Capture the cell that displays the provided text and extract its [X, Y] central coordinate. 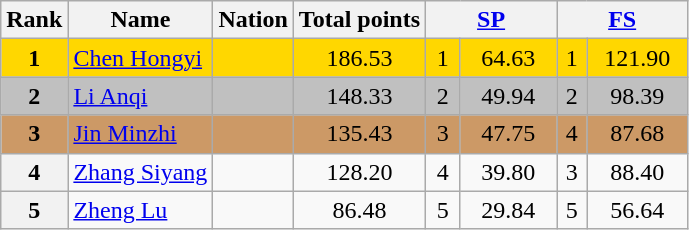
Rank [34, 20]
121.90 [638, 58]
87.68 [638, 134]
64.63 [508, 58]
39.80 [508, 172]
49.94 [508, 96]
FS [622, 20]
Jin Minzhi [140, 134]
Name [140, 20]
98.39 [638, 96]
Zhang Siyang [140, 172]
Nation [253, 20]
186.53 [359, 58]
56.64 [638, 210]
86.48 [359, 210]
Total points [359, 20]
29.84 [508, 210]
Chen Hongyi [140, 58]
128.20 [359, 172]
88.40 [638, 172]
SP [492, 20]
Zheng Lu [140, 210]
Li Anqi [140, 96]
135.43 [359, 134]
148.33 [359, 96]
47.75 [508, 134]
